Return (x, y) of the center of cell containing provided text 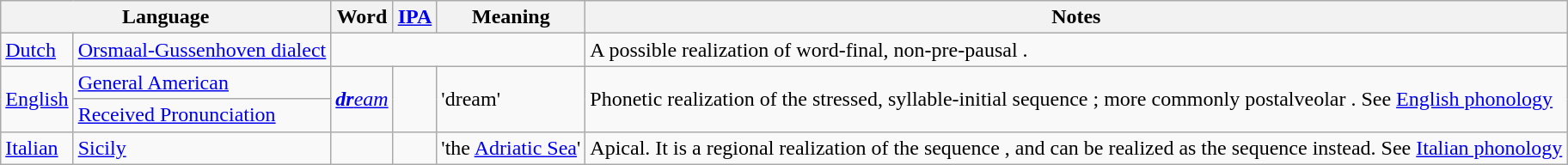
Meaning (511, 17)
English (37, 99)
Orsmaal-Gussenhoven dialect (202, 50)
Word (362, 17)
IPA (414, 17)
General American (202, 82)
Language (166, 17)
Sicily (202, 148)
Dutch (37, 50)
'dream' (511, 99)
Received Pronunciation (202, 115)
A possible realization of word-final, non-pre-pausal . (1076, 50)
Notes (1076, 17)
Phonetic realization of the stressed, syllable-initial sequence ; more commonly postalveolar . See English phonology (1076, 99)
Apical. It is a regional realization of the sequence , and can be realized as the sequence instead. See Italian phonology (1076, 148)
dream (362, 99)
Italian (37, 148)
'the Adriatic Sea' (511, 148)
